Scan for the cell matching the given text and deliver its (X, Y) coordinate at center. 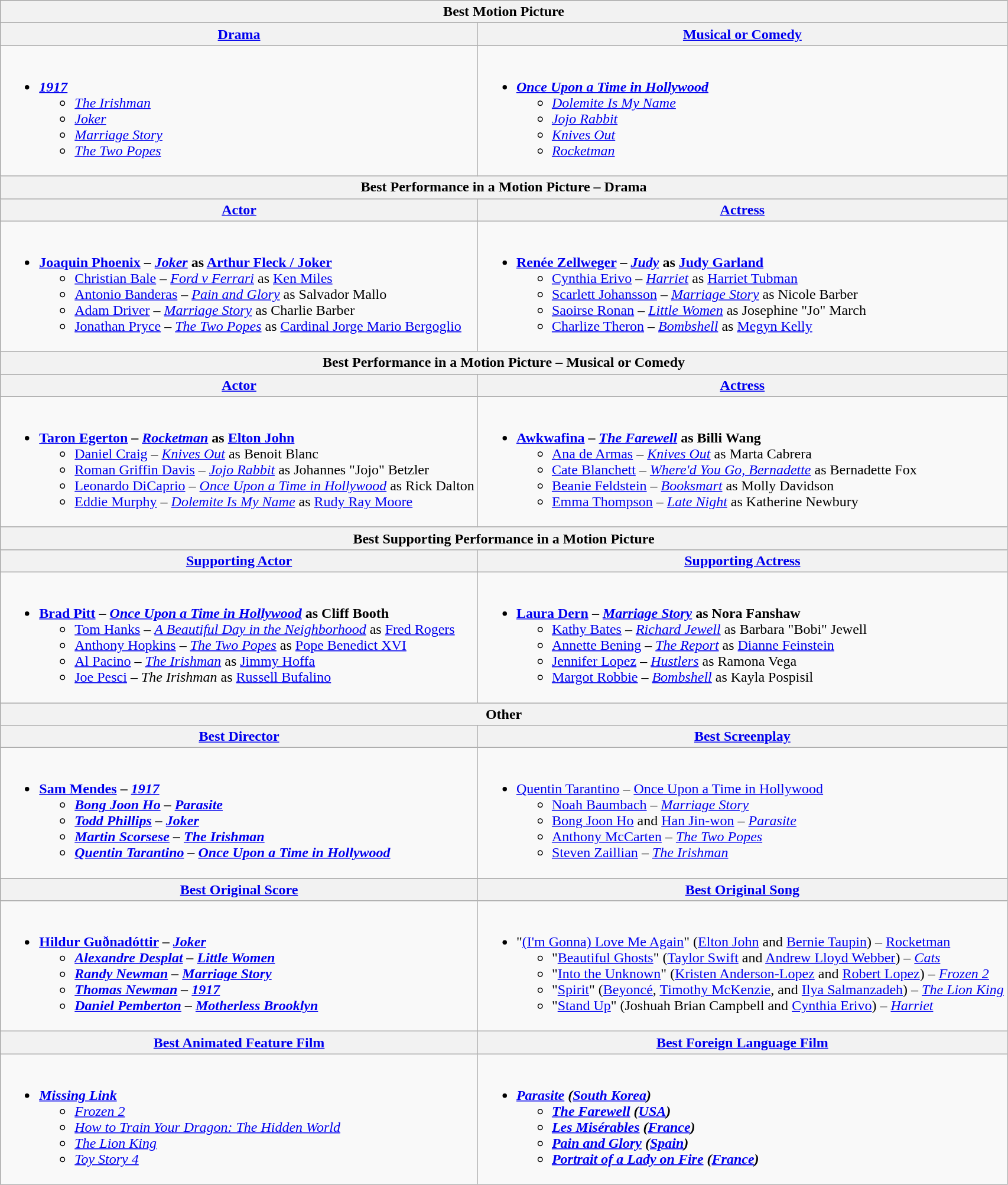
Other (504, 714)
Best Motion Picture (504, 12)
Drama (239, 34)
Best Supporting Performance in a Motion Picture (504, 538)
1917The IrishmanJokerMarriage StoryThe Two Popes (239, 111)
Best Animated Feature Film (239, 1043)
Best Original Score (239, 890)
Best Performance in a Motion Picture – Drama (504, 187)
Best Foreign Language Film (742, 1043)
Hildur Guðnadóttir – JokerAlexandre Desplat – Little WomenRandy Newman – Marriage StoryThomas Newman – 1917Daniel Pemberton – Motherless Brooklyn (239, 966)
Once Upon a Time in HollywoodDolemite Is My NameJojo RabbitKnives OutRocketman (742, 111)
Best Director (239, 737)
Best Performance in a Motion Picture – Musical or Comedy (504, 363)
Supporting Actress (742, 561)
Supporting Actor (239, 561)
Musical or Comedy (742, 34)
Sam Mendes – 1917Bong Joon Ho – ParasiteTodd Phillips – JokerMartin Scorsese – The IrishmanQuentin Tarantino – Once Upon a Time in Hollywood (239, 813)
Best Original Song (742, 890)
Best Screenplay (742, 737)
Missing LinkFrozen 2How to Train Your Dragon: The Hidden WorldThe Lion KingToy Story 4 (239, 1119)
Parasite (South Korea)The Farewell (USA)Les Misérables (France)Pain and Glory (Spain)Portrait of a Lady on Fire (France) (742, 1119)
